Search for the cell housing the specified text and yield its [X, Y] center coordinate. 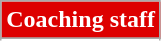
Coaching staff [81, 20]
